Search for the cell housing the specified text and yield its [x, y] center coordinate. 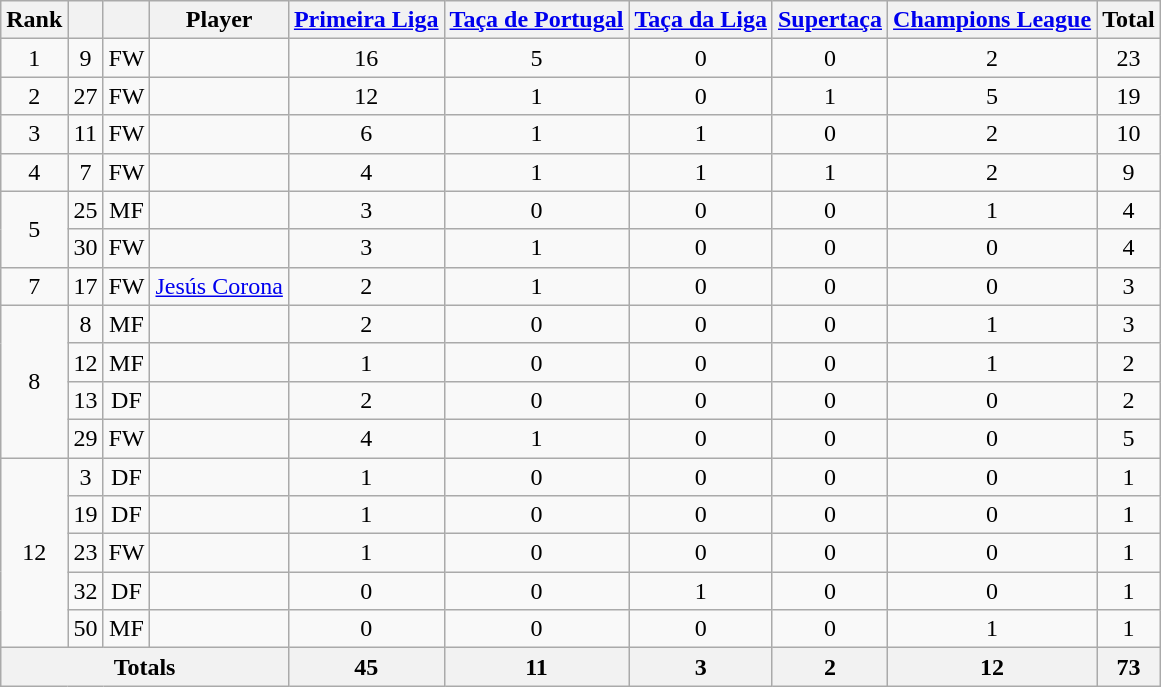
25 [86, 210]
Total [1129, 20]
32 [86, 591]
Taça da Liga [701, 20]
17 [86, 286]
27 [86, 96]
50 [86, 629]
45 [366, 667]
30 [86, 248]
6 [366, 134]
73 [1129, 667]
Supertaça [830, 20]
29 [86, 438]
13 [86, 400]
Primeira Liga [366, 20]
Rank [34, 20]
Jesús Corona [219, 286]
Taça de Portugal [536, 20]
Champions League [992, 20]
Totals [145, 667]
Player [219, 20]
10 [1129, 134]
16 [366, 58]
